Return [x, y] of the center of cell containing provided text 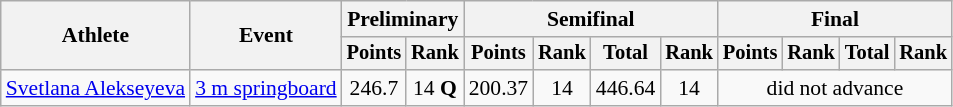
Preliminary [403, 19]
Athlete [96, 36]
246.7 [374, 88]
Final [835, 19]
Event [266, 36]
446.64 [626, 88]
Svetlana Alekseyeva [96, 88]
3 m springboard [266, 88]
did not advance [835, 88]
14 Q [435, 88]
Semifinal [591, 19]
200.37 [498, 88]
